Find where the given text appears and provide that cell's center as (x, y) coordinate. 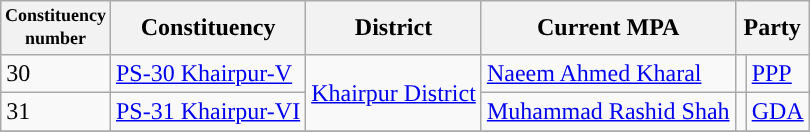
Current MPA (608, 28)
Muhammad Rashid Shah (608, 111)
District (394, 28)
Party (772, 28)
PS-30 Khairpur-V (208, 73)
31 (56, 111)
GDA (778, 111)
PPP (778, 73)
PS-31 Khairpur-VI (208, 111)
Naeem Ahmed Kharal (608, 73)
Constituency number (56, 28)
30 (56, 73)
Khairpur District (394, 92)
Constituency (208, 28)
